Search for the cell housing the specified text and yield its [x, y] center coordinate. 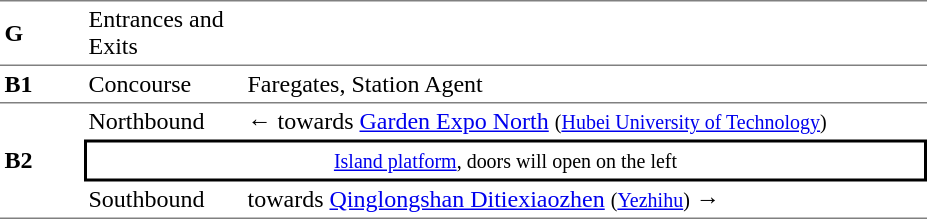
Concourse [164, 84]
← towards Garden Expo North (Hubei University of Technology) [585, 122]
Northbound [164, 122]
Faregates, Station Agent [585, 84]
G [42, 32]
B1 [42, 84]
Entrances and Exits [164, 32]
Island platform, doors will open on the left [506, 161]
